Pinpoint the cell where the given text exists, returning its [x, y] midpoint coordinate. 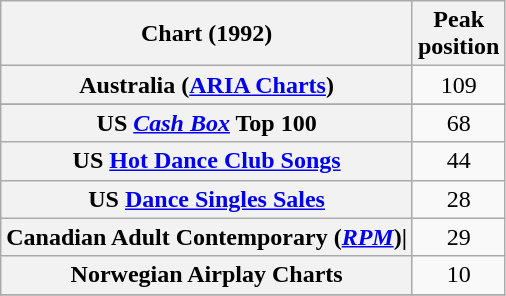
29 [458, 237]
109 [458, 85]
Peakposition [458, 34]
28 [458, 199]
Canadian Adult Contemporary (RPM)| [207, 237]
Australia (ARIA Charts) [207, 85]
US Cash Box Top 100 [207, 123]
44 [458, 161]
Chart (1992) [207, 34]
10 [458, 275]
US Dance Singles Sales [207, 199]
68 [458, 123]
US Hot Dance Club Songs [207, 161]
Norwegian Airplay Charts [207, 275]
